Search for the cell housing the specified text and yield its [X, Y] center coordinate. 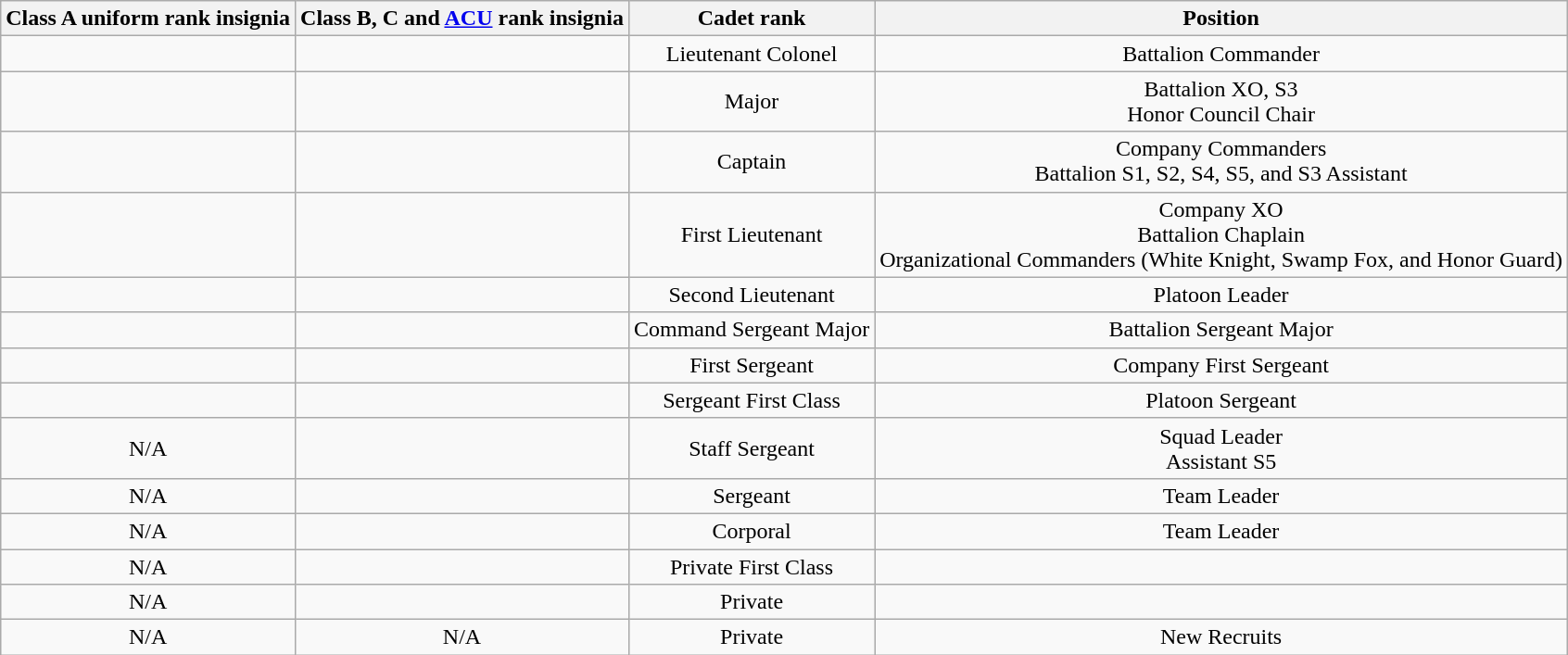
Class B, C and ACU rank insignia [462, 19]
First Sergeant [751, 365]
Platoon Leader [1221, 295]
Command Sergeant Major [751, 330]
Staff Sergeant [751, 448]
Battalion Sergeant Major [1221, 330]
Lieutenant Colonel [751, 54]
Company XOBattalion ChaplainOrganizational Commanders (White Knight, Swamp Fox, and Honor Guard) [1221, 234]
Platoon Sergeant [1221, 400]
Cadet rank [751, 19]
New Recruits [1221, 637]
Battalion Commander [1221, 54]
Company First Sergeant [1221, 365]
Major [751, 102]
Class A uniform rank insignia [148, 19]
Squad LeaderAssistant S5 [1221, 448]
Sergeant [751, 496]
Private First Class [751, 566]
Position [1221, 19]
Company CommandersBattalion S1, S2, S4, S5, and S3 Assistant [1221, 161]
Sergeant First Class [751, 400]
Captain [751, 161]
Battalion XO, S3Honor Council Chair [1221, 102]
Second Lieutenant [751, 295]
First Lieutenant [751, 234]
Corporal [751, 531]
